Identify which cell holds the provided text, then report its (X, Y) central coordinate. 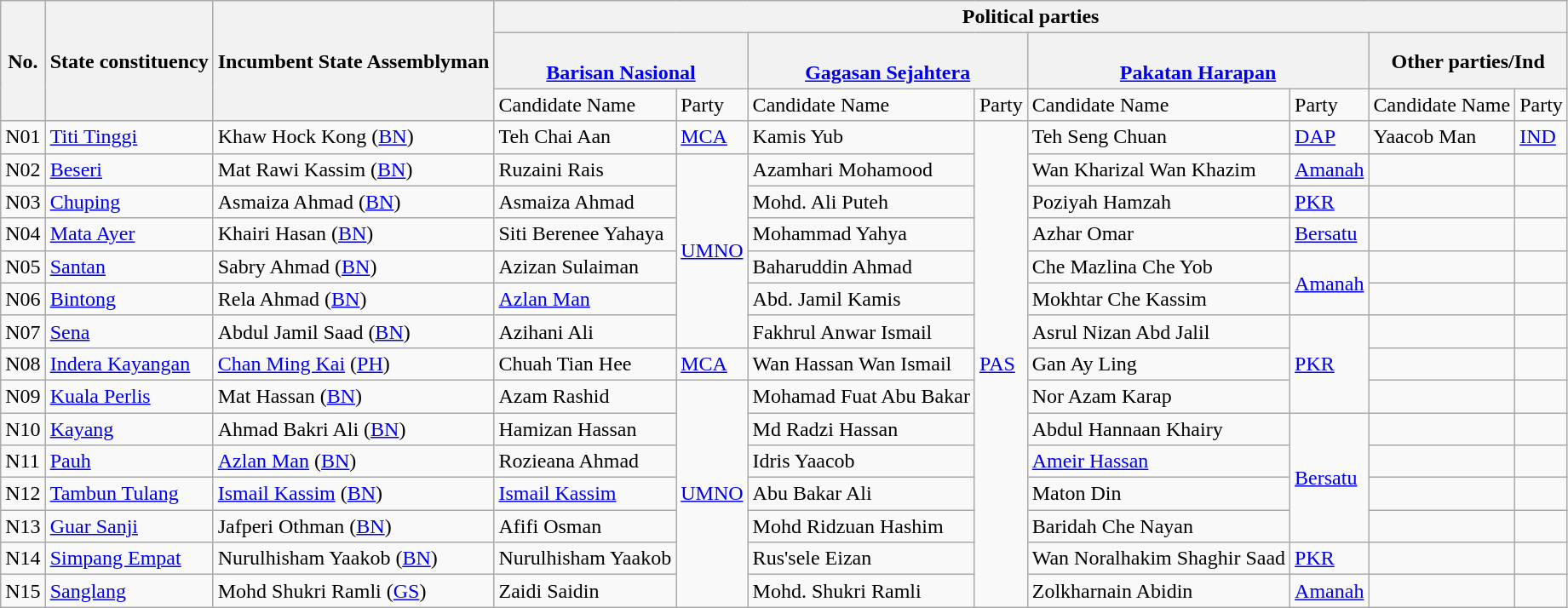
Mohd. Ali Puteh (861, 202)
Abdul Jamil Saad (BN) (353, 331)
Baharuddin Ahmad (861, 267)
N07 (23, 331)
Other parties/Ind (1468, 61)
N14 (23, 559)
Pakatan Harapan (1198, 61)
Nor Azam Karap (1158, 396)
Abd. Jamil Kamis (861, 299)
N02 (23, 169)
Azizan Sulaiman (585, 267)
Poziyah Hamzah (1158, 202)
Kuala Perlis (129, 396)
Nurulhisham Yaakob (BN) (353, 559)
Azihani Ali (585, 331)
N11 (23, 462)
Mohd. Shukri Ramli (861, 591)
Teh Seng Chuan (1158, 137)
Kamis Yub (861, 137)
Sabry Ahmad (BN) (353, 267)
Simpang Empat (129, 559)
Beseri (129, 169)
Ahmad Bakri Ali (BN) (353, 428)
Guar Sanji (129, 526)
Sena (129, 331)
Hamizan Hassan (585, 428)
Azlan Man (BN) (353, 462)
Baridah Che Nayan (1158, 526)
Pauh (129, 462)
Nurulhisham Yaakob (585, 559)
Mata Ayer (129, 234)
Mohamad Fuat Abu Bakar (861, 396)
N06 (23, 299)
Indera Kayangan (129, 364)
Titi Tinggi (129, 137)
Zaidi Saidin (585, 591)
Mokhtar Che Kassim (1158, 299)
Fakhrul Anwar Ismail (861, 331)
Yaacob Man (1442, 137)
Ismail Kassim (585, 494)
Wan Hassan Wan Ismail (861, 364)
Teh Chai Aan (585, 137)
Political parties (1031, 17)
No. (23, 61)
Afifi Osman (585, 526)
State constituency (129, 61)
Abdul Hannaan Khairy (1158, 428)
N13 (23, 526)
Asmaiza Ahmad (BN) (353, 202)
Khaw Hock Kong (BN) (353, 137)
Wan Noralhakim Shaghir Saad (1158, 559)
Mohd Shukri Ramli (GS) (353, 591)
Wan Kharizal Wan Khazim (1158, 169)
Asmaiza Ahmad (585, 202)
Md Radzi Hassan (861, 428)
Chuah Tian Hee (585, 364)
PAS (1001, 364)
Ismail Kassim (BN) (353, 494)
N04 (23, 234)
Bintong (129, 299)
N03 (23, 202)
Ameir Hassan (1158, 462)
Chan Ming Kai (PH) (353, 364)
Mohammad Yahya (861, 234)
Gagasan Sejahtera (887, 61)
Tambun Tulang (129, 494)
Gan Ay Ling (1158, 364)
Idris Yaacob (861, 462)
Abu Bakar Ali (861, 494)
Zolkharnain Abidin (1158, 591)
Sanglang (129, 591)
Rela Ahmad (BN) (353, 299)
Khairi Hasan (BN) (353, 234)
Azamhari Mohamood (861, 169)
N15 (23, 591)
Mohd Ridzuan Hashim (861, 526)
Maton Din (1158, 494)
Azhar Omar (1158, 234)
N05 (23, 267)
N09 (23, 396)
Rozieana Ahmad (585, 462)
Siti Berenee Yahaya (585, 234)
N10 (23, 428)
N12 (23, 494)
Kayang (129, 428)
Asrul Nizan Abd Jalil (1158, 331)
Mat Rawi Kassim (BN) (353, 169)
Azlan Man (585, 299)
Che Mazlina Che Yob (1158, 267)
IND (1542, 137)
Azam Rashid (585, 396)
Chuping (129, 202)
Santan (129, 267)
N08 (23, 364)
Incumbent State Assemblyman (353, 61)
DAP (1330, 137)
N01 (23, 137)
Barisan Nasional (621, 61)
Mat Hassan (BN) (353, 396)
Jafperi Othman (BN) (353, 526)
Rus'sele Eizan (861, 559)
Ruzaini Rais (585, 169)
